Pinpoint the cell where the given text exists, returning its [X, Y] midpoint coordinate. 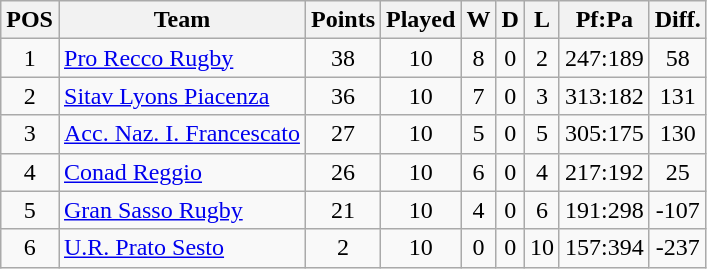
Team [182, 20]
U.R. Prato Sesto [182, 248]
26 [342, 172]
Points [342, 20]
L [542, 20]
247:189 [604, 58]
8 [478, 58]
Sitav Lyons Piacenza [182, 96]
21 [342, 210]
131 [678, 96]
27 [342, 134]
157:394 [604, 248]
130 [678, 134]
217:192 [604, 172]
Played [421, 20]
D [510, 20]
W [478, 20]
313:182 [604, 96]
Diff. [678, 20]
25 [678, 172]
36 [342, 96]
1 [30, 58]
Pf:Pa [604, 20]
38 [342, 58]
Conad Reggio [182, 172]
7 [478, 96]
305:175 [604, 134]
POS [30, 20]
Acc. Naz. I. Francescato [182, 134]
Gran Sasso Rugby [182, 210]
-237 [678, 248]
191:298 [604, 210]
58 [678, 58]
-107 [678, 210]
Pro Recco Rugby [182, 58]
